Return the (x, y) coordinate for the center point of the cell that contains the specified text.  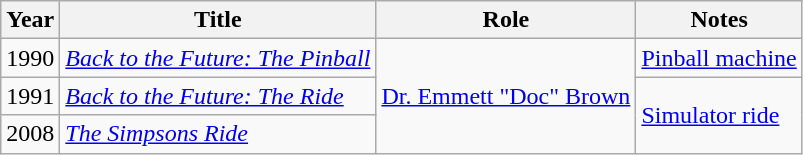
Notes (719, 20)
Back to the Future: The Ride (218, 96)
Role (506, 20)
Back to the Future: The Pinball (218, 58)
The Simpsons Ride (218, 134)
Year (30, 20)
Title (218, 20)
2008 (30, 134)
Dr. Emmett "Doc" Brown (506, 96)
1990 (30, 58)
Pinball machine (719, 58)
Simulator ride (719, 115)
1991 (30, 96)
